Detect which cell encompasses the target text, then output its (X, Y) center coordinate. 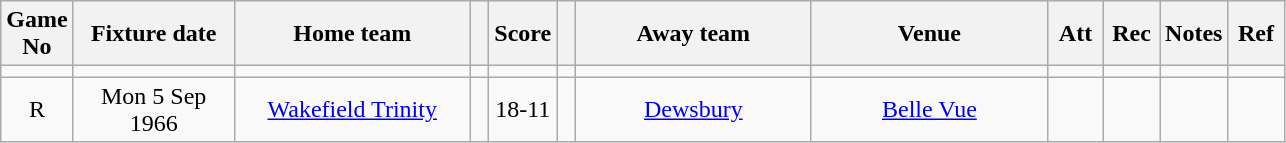
18-11 (523, 110)
Score (523, 34)
Dewsbury (693, 110)
Belle Vue (929, 110)
Ref (1256, 34)
R (37, 110)
Att (1075, 34)
Away team (693, 34)
Wakefield Trinity (352, 110)
Rec (1132, 34)
Venue (929, 34)
Notes (1194, 34)
Fixture date (154, 34)
Mon 5 Sep 1966 (154, 110)
Home team (352, 34)
Game No (37, 34)
